Capture the cell that displays the provided text and extract its [X, Y] central coordinate. 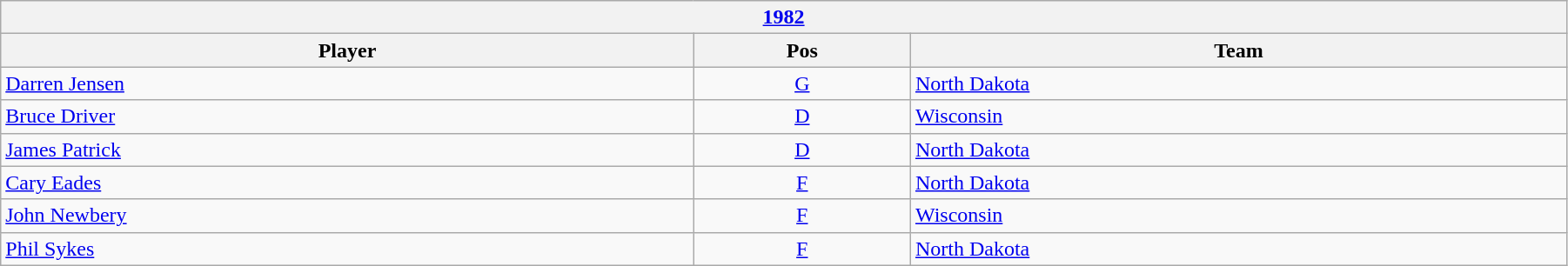
Phil Sykes [347, 249]
Bruce Driver [347, 116]
Team [1238, 50]
G [802, 83]
1982 [784, 17]
Darren Jensen [347, 83]
Cary Eades [347, 183]
Pos [802, 50]
James Patrick [347, 150]
Player [347, 50]
John Newbery [347, 216]
